For the text-containing cell, return its midpoint in (X, Y) coordinate format. 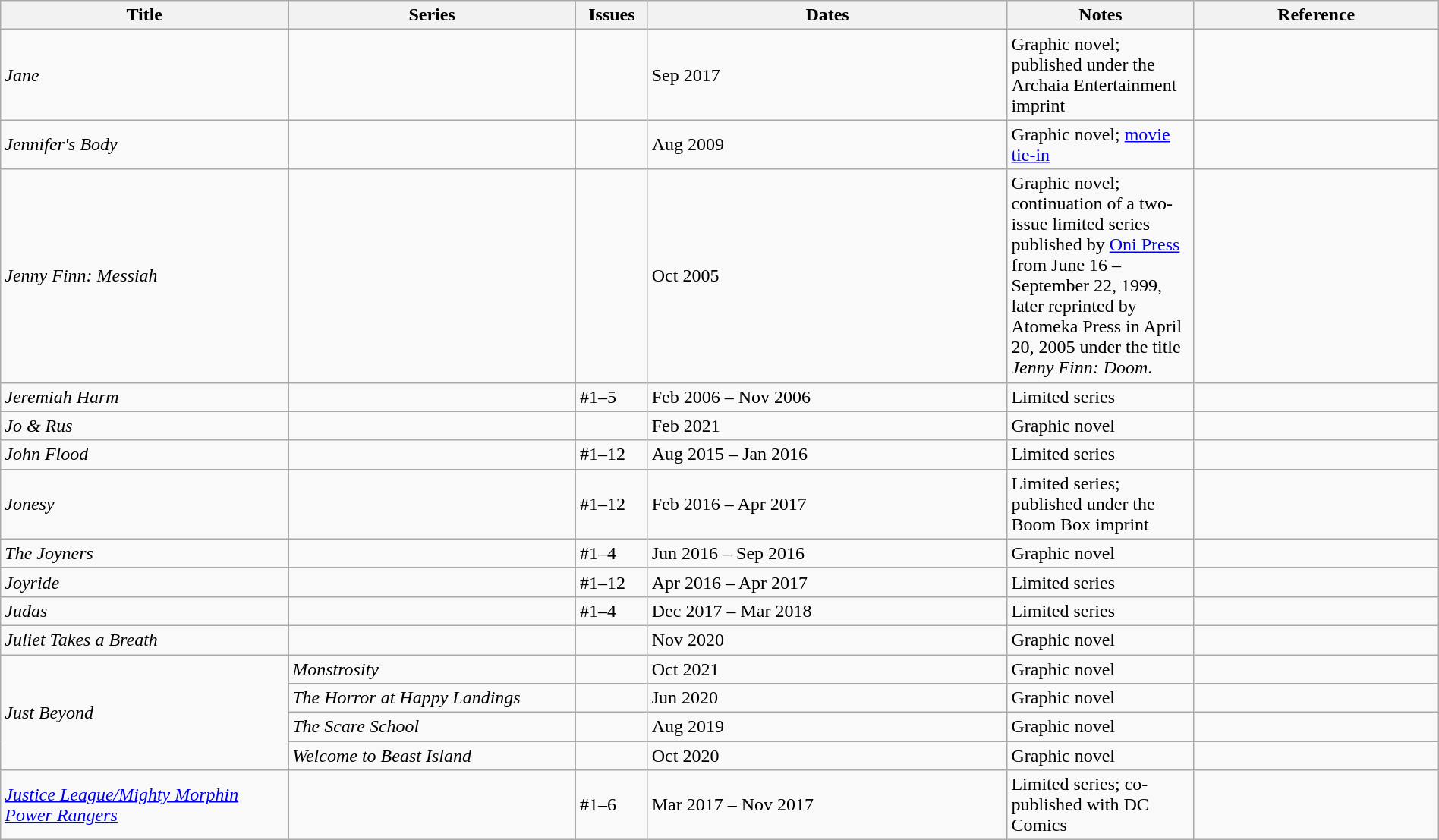
Graphic novel; movie tie-in (1101, 144)
Jane (144, 74)
The Horror at Happy Landings (433, 698)
#1–6 (612, 805)
Notes (1101, 15)
Joyride (144, 582)
The Joyners (144, 553)
Justice League/Mighty Morphin Power Rangers (144, 805)
Dec 2017 – Mar 2018 (827, 611)
Dates (827, 15)
Issues (612, 15)
Graphic novel; published under the Archaia Entertainment imprint (1101, 74)
Apr 2016 – Apr 2017 (827, 582)
Welcome to Beast Island (433, 756)
Mar 2017 – Nov 2017 (827, 805)
Jun 2020 (827, 698)
Aug 2009 (827, 144)
Feb 2021 (827, 426)
Juliet Takes a Breath (144, 640)
Jeremiah Harm (144, 397)
Oct 2020 (827, 756)
Aug 2019 (827, 727)
Jonesy (144, 504)
Aug 2015 – Jan 2016 (827, 455)
#1–5 (612, 397)
Feb 2016 – Apr 2017 (827, 504)
Limited series; co-published with DC Comics (1101, 805)
Oct 2005 (827, 276)
The Scare School (433, 727)
Series (433, 15)
Nov 2020 (827, 640)
Oct 2021 (827, 669)
Monstrosity (433, 669)
Reference (1316, 15)
John Flood (144, 455)
Jo & Rus (144, 426)
Judas (144, 611)
Limited series; published under the Boom Box imprint (1101, 504)
Just Beyond (144, 712)
Jenny Finn: Messiah (144, 276)
Sep 2017 (827, 74)
Jennifer's Body (144, 144)
Title (144, 15)
Jun 2016 – Sep 2016 (827, 553)
Feb 2006 – Nov 2006 (827, 397)
